Determine the (x, y) coordinate at the center of the cell enclosing the given text.  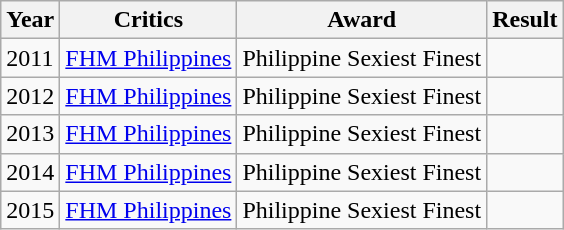
2012 (30, 96)
2011 (30, 58)
Year (30, 20)
2015 (30, 210)
Award (362, 20)
Critics (148, 20)
2013 (30, 134)
Result (525, 20)
2014 (30, 172)
